Find where the given text appears and provide that cell's center as (x, y) coordinate. 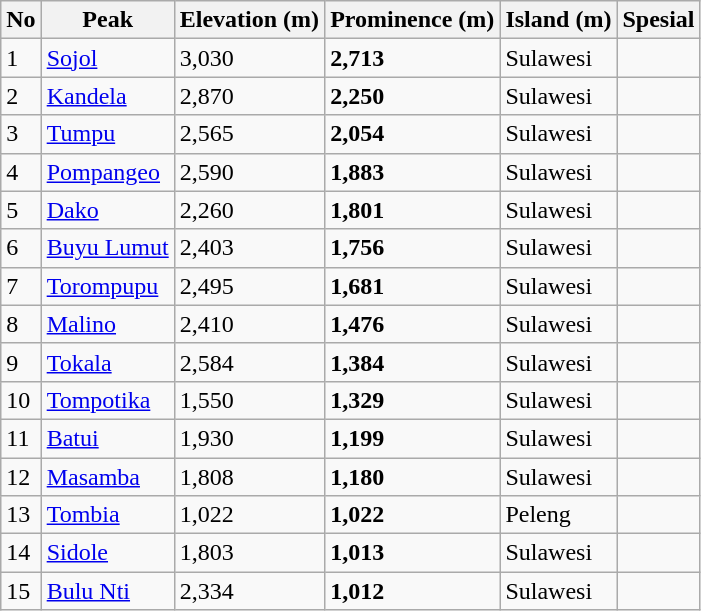
Torompupu (108, 286)
1,808 (249, 477)
Pompangeo (108, 172)
8 (21, 324)
Masamba (108, 477)
2,334 (249, 591)
1,384 (412, 362)
1 (21, 58)
1,199 (412, 438)
15 (21, 591)
Peak (108, 20)
11 (21, 438)
1,329 (412, 400)
6 (21, 248)
2,713 (412, 58)
Spesial (658, 20)
Malino (108, 324)
2,410 (249, 324)
1,180 (412, 477)
1,930 (249, 438)
3,030 (249, 58)
No (21, 20)
5 (21, 210)
2 (21, 96)
Batui (108, 438)
Island (m) (558, 20)
Tombia (108, 515)
Tumpu (108, 134)
3 (21, 134)
2,565 (249, 134)
Sidole (108, 553)
1,883 (412, 172)
2,403 (249, 248)
Dako (108, 210)
Bulu Nti (108, 591)
14 (21, 553)
Sojol (108, 58)
Elevation (m) (249, 20)
1,476 (412, 324)
1,012 (412, 591)
13 (21, 515)
1,801 (412, 210)
2,495 (249, 286)
Peleng (558, 515)
2,584 (249, 362)
9 (21, 362)
2,590 (249, 172)
Tompotika (108, 400)
Kandela (108, 96)
Tokala (108, 362)
1,803 (249, 553)
10 (21, 400)
1,550 (249, 400)
2,260 (249, 210)
7 (21, 286)
2,250 (412, 96)
1,013 (412, 553)
4 (21, 172)
1,756 (412, 248)
2,054 (412, 134)
1,681 (412, 286)
Prominence (m) (412, 20)
12 (21, 477)
2,870 (249, 96)
Buyu Lumut (108, 248)
